Provide the [x, y] coordinate of the cell's center where the given text is located.  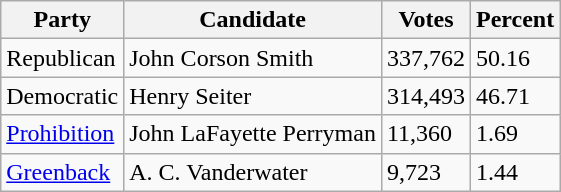
Percent [514, 20]
Republican [62, 58]
Greenback [62, 172]
1.69 [514, 134]
Party [62, 20]
337,762 [426, 58]
Candidate [253, 20]
314,493 [426, 96]
Prohibition [62, 134]
9,723 [426, 172]
A. C. Vanderwater [253, 172]
50.16 [514, 58]
11,360 [426, 134]
John LaFayette Perryman [253, 134]
1.44 [514, 172]
Henry Seiter [253, 96]
Votes [426, 20]
46.71 [514, 96]
John Corson Smith [253, 58]
Democratic [62, 96]
